Determine the (x, y) coordinate at the center of the cell enclosing the given text.  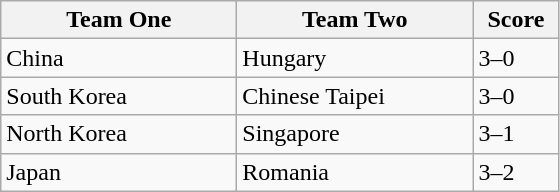
Team Two (355, 20)
Score (516, 20)
North Korea (119, 134)
Chinese Taipei (355, 96)
3–1 (516, 134)
Team One (119, 20)
China (119, 58)
Hungary (355, 58)
Romania (355, 172)
Singapore (355, 134)
Japan (119, 172)
South Korea (119, 96)
3–2 (516, 172)
